Identify which cell holds the provided text, then report its (x, y) central coordinate. 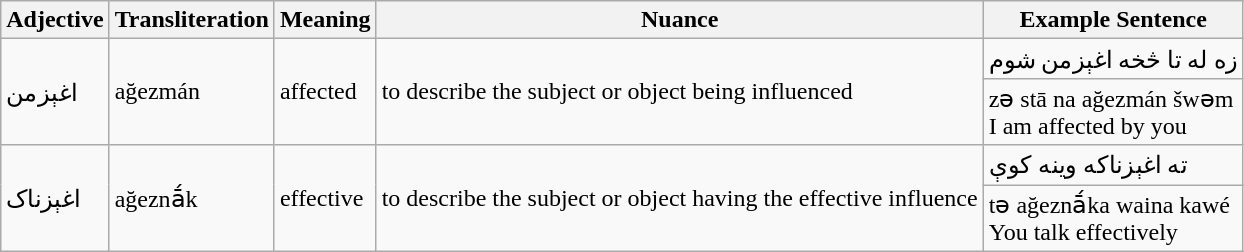
زه له تا څخه اغېزمن شوم (1113, 59)
Adjective (55, 20)
to describe the subject or object being influenced (680, 92)
effective (325, 198)
Transliteration (192, 20)
ağezmán (192, 92)
Meaning (325, 20)
Example Sentence (1113, 20)
tə ağeznā́ka waina kawéYou talk effectively (1113, 218)
اغېزمن (55, 92)
zə stā na ağezmán šwəmI am affected by you (1113, 112)
اغېزناک (55, 198)
to describe the subject or object having the effective influence (680, 198)
affected (325, 92)
ته اغېزناکه وينه کوې (1113, 165)
Nuance (680, 20)
ağeznā́k (192, 198)
